Pinpoint the cell where the given text exists, returning its (X, Y) midpoint coordinate. 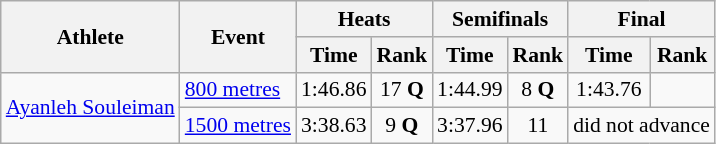
1:44.99 (470, 90)
Event (238, 36)
1500 metres (238, 126)
17 Q (402, 90)
3:37.96 (470, 126)
1:46.86 (334, 90)
8 Q (538, 90)
9 Q (402, 126)
800 metres (238, 90)
Ayanleh Souleiman (90, 108)
3:38.63 (334, 126)
Athlete (90, 36)
Heats (364, 19)
Final (642, 19)
did not advance (642, 126)
Semifinals (500, 19)
11 (538, 126)
1:43.76 (608, 90)
